Output the (X, Y) coordinate of the center of the cell containing the given text.  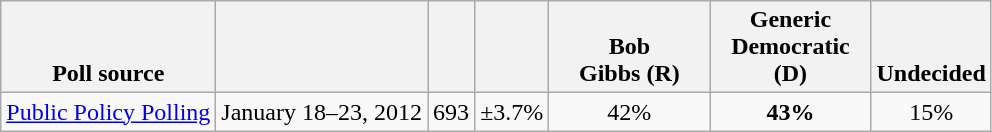
Public Policy Polling (108, 112)
GenericDemocratic (D) (790, 47)
Poll source (108, 47)
43% (790, 112)
BobGibbs (R) (630, 47)
±3.7% (512, 112)
42% (630, 112)
January 18–23, 2012 (322, 112)
Undecided (931, 47)
15% (931, 112)
693 (452, 112)
